Search for the cell housing the specified text and yield its [X, Y] center coordinate. 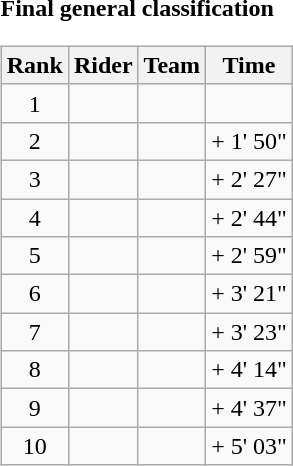
Rider [103, 65]
10 [34, 446]
5 [34, 256]
8 [34, 370]
+ 3' 21" [250, 294]
+ 2' 44" [250, 217]
+ 4' 14" [250, 370]
+ 2' 27" [250, 179]
7 [34, 332]
+ 2' 59" [250, 256]
+ 4' 37" [250, 408]
3 [34, 179]
Time [250, 65]
Rank [34, 65]
1 [34, 103]
2 [34, 141]
+ 5' 03" [250, 446]
6 [34, 294]
+ 3' 23" [250, 332]
4 [34, 217]
Team [172, 65]
9 [34, 408]
+ 1' 50" [250, 141]
